For the text-containing cell, return its midpoint in (X, Y) coordinate format. 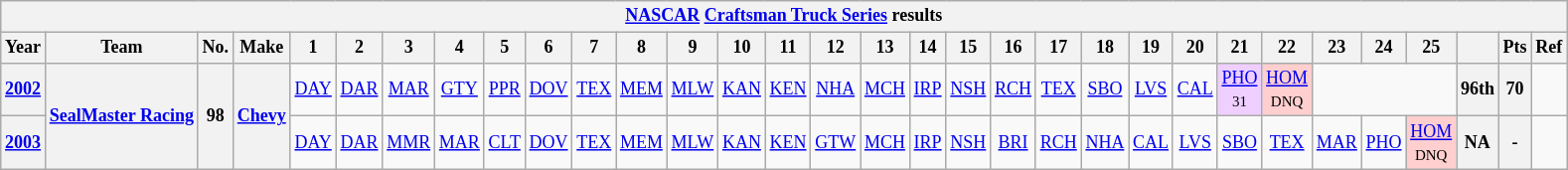
24 (1383, 48)
No. (215, 48)
5 (505, 48)
PPR (505, 89)
2003 (24, 143)
6 (549, 48)
GTY (460, 89)
GTW (836, 143)
Team (121, 48)
98 (215, 115)
NA (1479, 143)
8 (642, 48)
BRI (1014, 143)
- (1514, 143)
2002 (24, 89)
CLT (505, 143)
21 (1240, 48)
2 (360, 48)
96th (1479, 89)
Year (24, 48)
PHO31 (1240, 89)
Chevy (261, 115)
15 (968, 48)
16 (1014, 48)
1 (313, 48)
25 (1431, 48)
14 (928, 48)
NASCAR Craftsman Truck Series results (784, 16)
3 (409, 48)
70 (1514, 89)
MMR (409, 143)
9 (692, 48)
Pts (1514, 48)
17 (1058, 48)
PHO (1383, 143)
11 (788, 48)
4 (460, 48)
19 (1151, 48)
Make (261, 48)
13 (885, 48)
10 (742, 48)
23 (1336, 48)
22 (1288, 48)
Ref (1549, 48)
18 (1105, 48)
20 (1194, 48)
SealMaster Racing (121, 115)
7 (594, 48)
12 (836, 48)
